Identify which cell holds the provided text, then report its (X, Y) central coordinate. 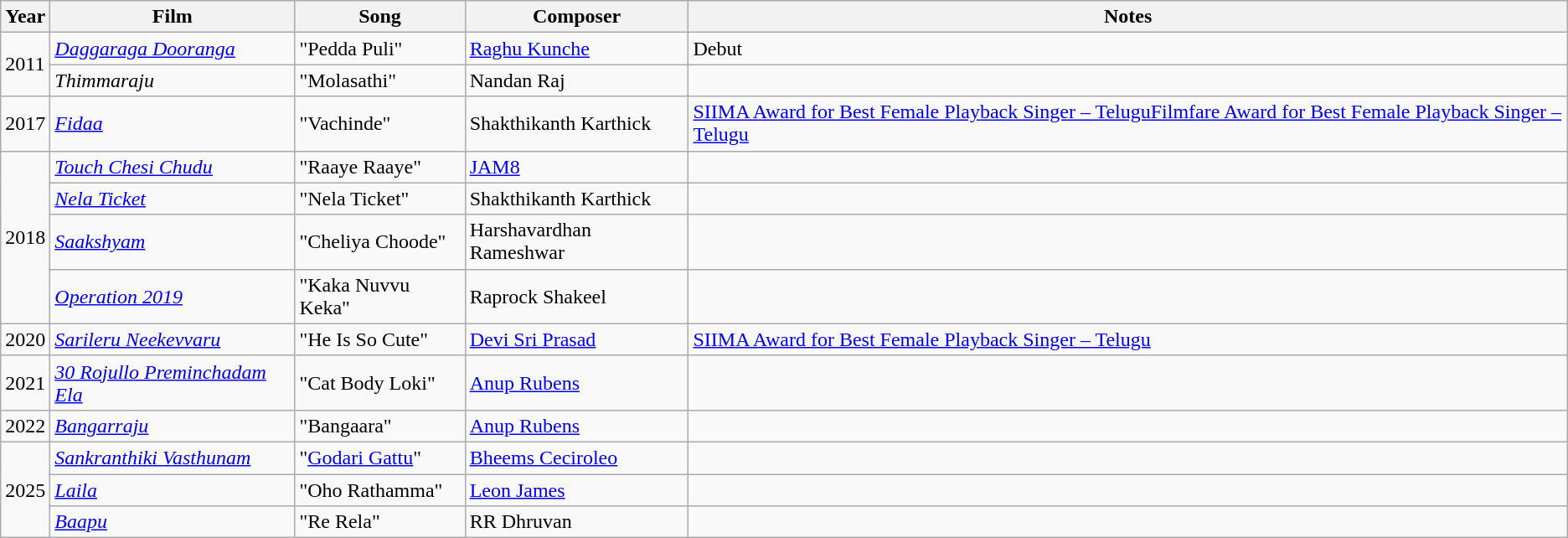
Touch Chesi Chudu (173, 167)
"Vachinde" (380, 124)
"Molasathi" (380, 80)
Daggaraga Dooranga (173, 49)
Operation 2019 (173, 297)
RR Dhruvan (576, 522)
2025 (25, 489)
"Bangaara" (380, 426)
2011 (25, 65)
2021 (25, 382)
2018 (25, 237)
Sankranthiki Vasthunam (173, 458)
Nandan Raj (576, 80)
Debut (1127, 49)
"Pedda Puli" (380, 49)
Composer (576, 17)
Devi Sri Prasad (576, 339)
"Cheliya Choode" (380, 241)
"Godari Gattu" (380, 458)
Sarileru Neekevvaru (173, 339)
2022 (25, 426)
Baapu (173, 522)
"Nela Ticket" (380, 199)
"He Is So Cute" (380, 339)
30 Rojullo Preminchadam Ela (173, 382)
Nela Ticket (173, 199)
Raghu Kunche (576, 49)
Saakshyam (173, 241)
Leon James (576, 490)
Film (173, 17)
SIIMA Award for Best Female Playback Singer – Telugu (1127, 339)
Harshavardhan Rameshwar (576, 241)
2020 (25, 339)
Notes (1127, 17)
Raprock Shakeel (576, 297)
"Re Rela" (380, 522)
Laila (173, 490)
Thimmaraju (173, 80)
Year (25, 17)
Song (380, 17)
"Kaka Nuvvu Keka" (380, 297)
Bangarraju (173, 426)
2017 (25, 124)
"Oho Rathamma" (380, 490)
JAM8 (576, 167)
Fidaa (173, 124)
Bheems Ceciroleo (576, 458)
"Cat Body Loki" (380, 382)
"Raaye Raaye" (380, 167)
SIIMA Award for Best Female Playback Singer – TeluguFilmfare Award for Best Female Playback Singer – Telugu (1127, 124)
